Identify which cell holds the provided text, then report its [x, y] central coordinate. 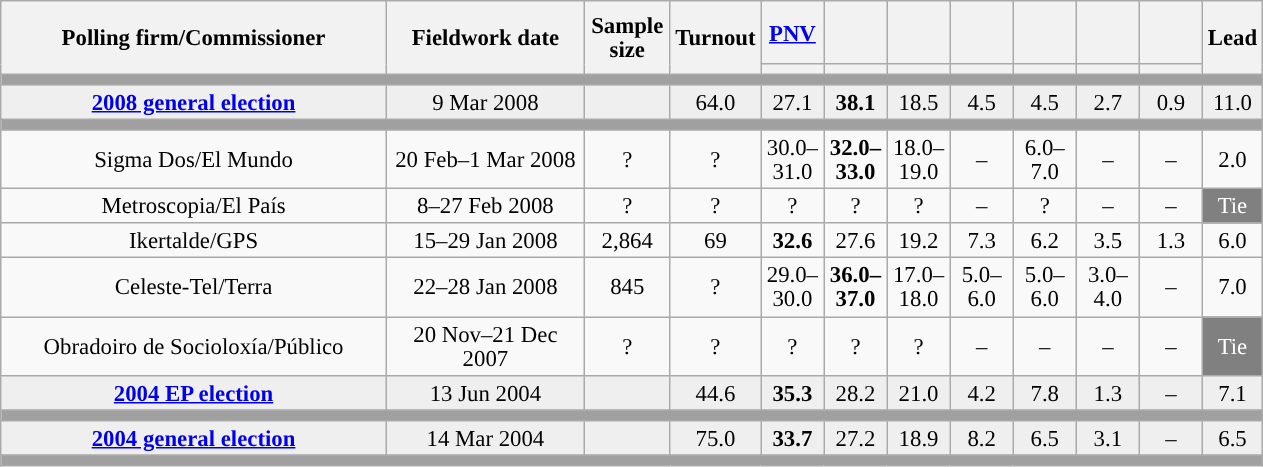
28.2 [856, 392]
7.3 [982, 242]
27.2 [856, 438]
2004 general election [194, 438]
8.2 [982, 438]
6.0 [1232, 242]
2004 EP election [194, 392]
19.2 [918, 242]
Celeste-Tel/Terra [194, 288]
11.0 [1232, 102]
44.6 [716, 392]
4.2 [982, 392]
17.0–18.0 [918, 288]
75.0 [716, 438]
32.0–33.0 [856, 160]
22–28 Jan 2008 [485, 288]
6.0–7.0 [1044, 160]
0.9 [1170, 102]
18.0–19.0 [918, 160]
33.7 [792, 438]
Lead [1232, 38]
14 Mar 2004 [485, 438]
Fieldwork date [485, 38]
3.5 [1108, 242]
7.8 [1044, 392]
27.1 [792, 102]
PNV [792, 32]
15–29 Jan 2008 [485, 242]
Turnout [716, 38]
2.7 [1108, 102]
7.1 [1232, 392]
38.1 [856, 102]
21.0 [918, 392]
Obradoiro de Socioloxía/Público [194, 346]
20 Feb–1 Mar 2008 [485, 160]
13 Jun 2004 [485, 392]
9 Mar 2008 [485, 102]
6.2 [1044, 242]
Ikertalde/GPS [194, 242]
3.1 [1108, 438]
27.6 [856, 242]
7.0 [1232, 288]
20 Nov–21 Dec 2007 [485, 346]
35.3 [792, 392]
Sigma Dos/El Mundo [194, 160]
Polling firm/Commissioner [194, 38]
8–27 Feb 2008 [485, 206]
18.5 [918, 102]
64.0 [716, 102]
3.0–4.0 [1108, 288]
30.0–31.0 [792, 160]
Metroscopia/El País [194, 206]
845 [627, 288]
29.0–30.0 [792, 288]
2.0 [1232, 160]
2008 general election [194, 102]
2,864 [627, 242]
36.0–37.0 [856, 288]
18.9 [918, 438]
69 [716, 242]
Sample size [627, 38]
32.6 [792, 242]
